Pinpoint the cell where the given text exists, returning its (X, Y) midpoint coordinate. 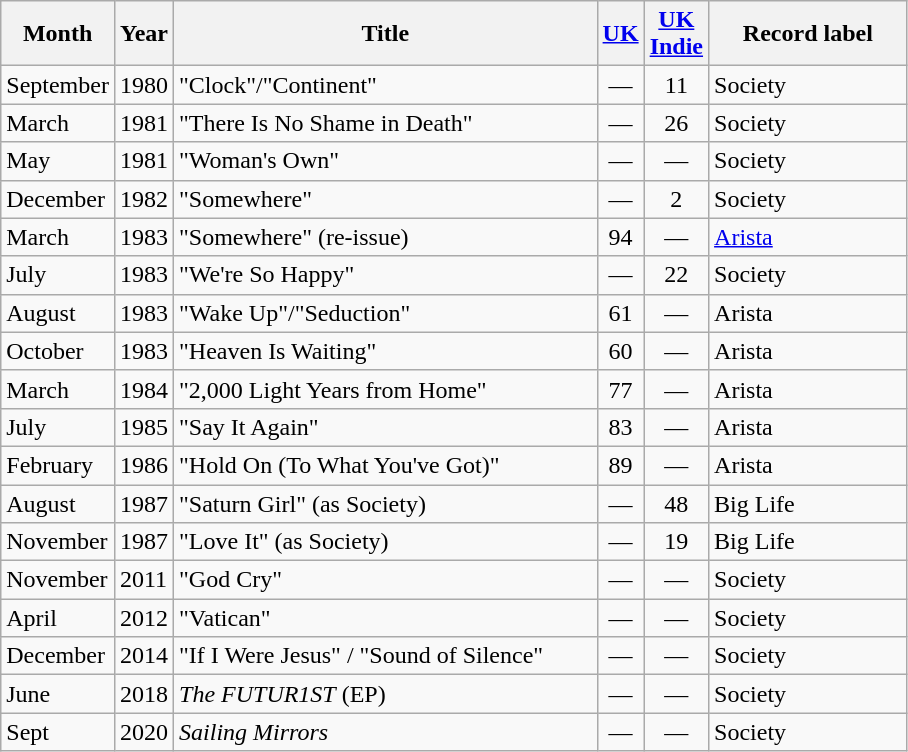
"Somewhere" (re-issue) (386, 237)
Sept (58, 732)
61 (620, 313)
Record label (808, 34)
2012 (144, 618)
UKIndie (676, 34)
19 (676, 542)
"If I Were Jesus" / "Sound of Silence" (386, 656)
"Hold On (To What You've Got)" (386, 465)
22 (676, 275)
"We're So Happy" (386, 275)
February (58, 465)
48 (676, 503)
89 (620, 465)
94 (620, 237)
1985 (144, 427)
26 (676, 123)
"Somewhere" (386, 199)
"Say It Again" (386, 427)
11 (676, 85)
1986 (144, 465)
"Vatican" (386, 618)
"Saturn Girl" (as Society) (386, 503)
Year (144, 34)
September (58, 85)
"Wake Up"/"Seduction" (386, 313)
"2,000 Light Years from Home" (386, 389)
The FUTUR1ST (EP) (386, 694)
April (58, 618)
"Woman's Own" (386, 161)
2014 (144, 656)
"God Cry" (386, 580)
77 (620, 389)
Sailing Mirrors (386, 732)
83 (620, 427)
UK (620, 34)
"Clock"/"Continent" (386, 85)
1984 (144, 389)
2020 (144, 732)
2018 (144, 694)
60 (620, 351)
1980 (144, 85)
"There Is No Shame in Death" (386, 123)
"Love It" (as Society) (386, 542)
"Heaven Is Waiting" (386, 351)
Month (58, 34)
1982 (144, 199)
June (58, 694)
2 (676, 199)
May (58, 161)
Title (386, 34)
2011 (144, 580)
October (58, 351)
